Detect which cell encompasses the target text, then output its [X, Y] center coordinate. 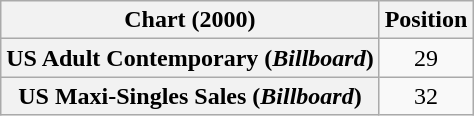
Position [426, 20]
US Maxi-Singles Sales (Billboard) [190, 96]
29 [426, 58]
Chart (2000) [190, 20]
US Adult Contemporary (Billboard) [190, 58]
32 [426, 96]
